Return the [X, Y] coordinate for the center point of the cell that contains the specified text.  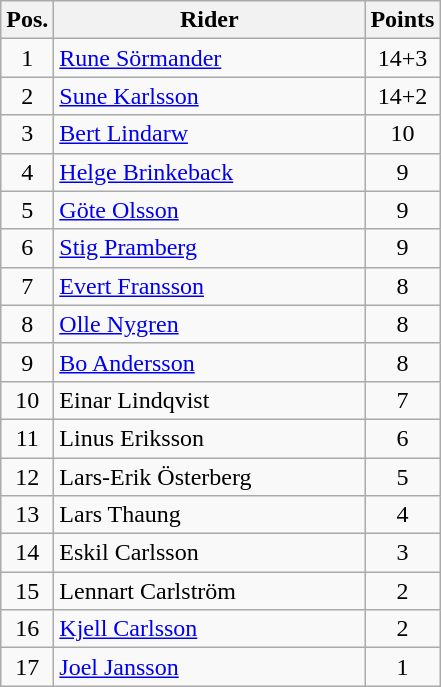
Bo Andersson [210, 362]
Rune Sörmander [210, 58]
16 [28, 629]
Evert Fransson [210, 286]
Rider [210, 20]
15 [28, 591]
Lars-Erik Österberg [210, 477]
14+3 [402, 58]
14+2 [402, 96]
Göte Olsson [210, 210]
14 [28, 553]
Sune Karlsson [210, 96]
Olle Nygren [210, 324]
Eskil Carlsson [210, 553]
17 [28, 667]
Joel Jansson [210, 667]
Linus Eriksson [210, 438]
Lars Thaung [210, 515]
Einar Lindqvist [210, 400]
Points [402, 20]
Stig Pramberg [210, 248]
Kjell Carlsson [210, 629]
Bert Lindarw [210, 134]
Pos. [28, 20]
12 [28, 477]
Helge Brinkeback [210, 172]
13 [28, 515]
11 [28, 438]
Lennart Carlström [210, 591]
